Identify which cell holds the provided text, then report its (X, Y) central coordinate. 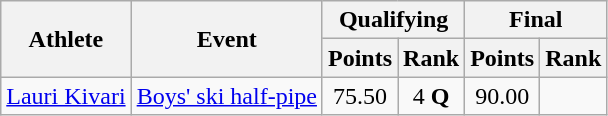
Event (226, 39)
Boys' ski half-pipe (226, 96)
75.50 (360, 96)
Final (536, 20)
Qualifying (393, 20)
4 Q (432, 96)
Lauri Kivari (66, 96)
90.00 (502, 96)
Athlete (66, 39)
